Detect which cell encompasses the target text, then output its (X, Y) center coordinate. 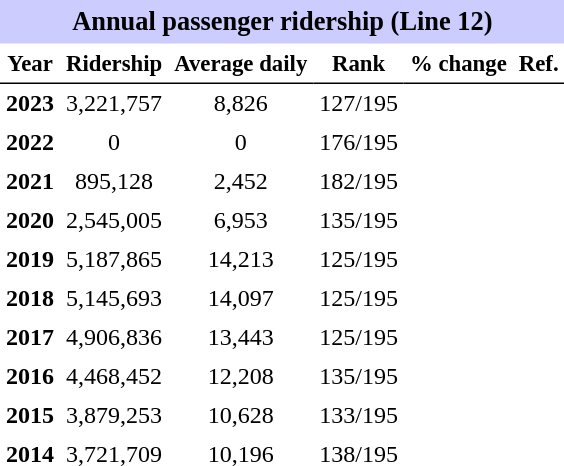
176/195 (358, 142)
14,213 (240, 260)
4,906,836 (114, 338)
5,145,693 (114, 298)
Year (30, 64)
6,953 (240, 220)
3,221,757 (114, 104)
127/195 (358, 104)
10,628 (240, 416)
4,468,452 (114, 376)
2017 (30, 338)
8,826 (240, 104)
133/195 (358, 416)
% change (458, 64)
2016 (30, 376)
2019 (30, 260)
895,128 (114, 182)
3,879,253 (114, 416)
Rank (358, 64)
14,097 (240, 298)
13,443 (240, 338)
2022 (30, 142)
182/195 (358, 182)
2,545,005 (114, 220)
12,208 (240, 376)
2021 (30, 182)
2020 (30, 220)
2,452 (240, 182)
2023 (30, 104)
Average daily (240, 64)
Ridership (114, 64)
2015 (30, 416)
5,187,865 (114, 260)
2018 (30, 298)
